From the cell containing the given text, extract its center point as (x, y) coordinate. 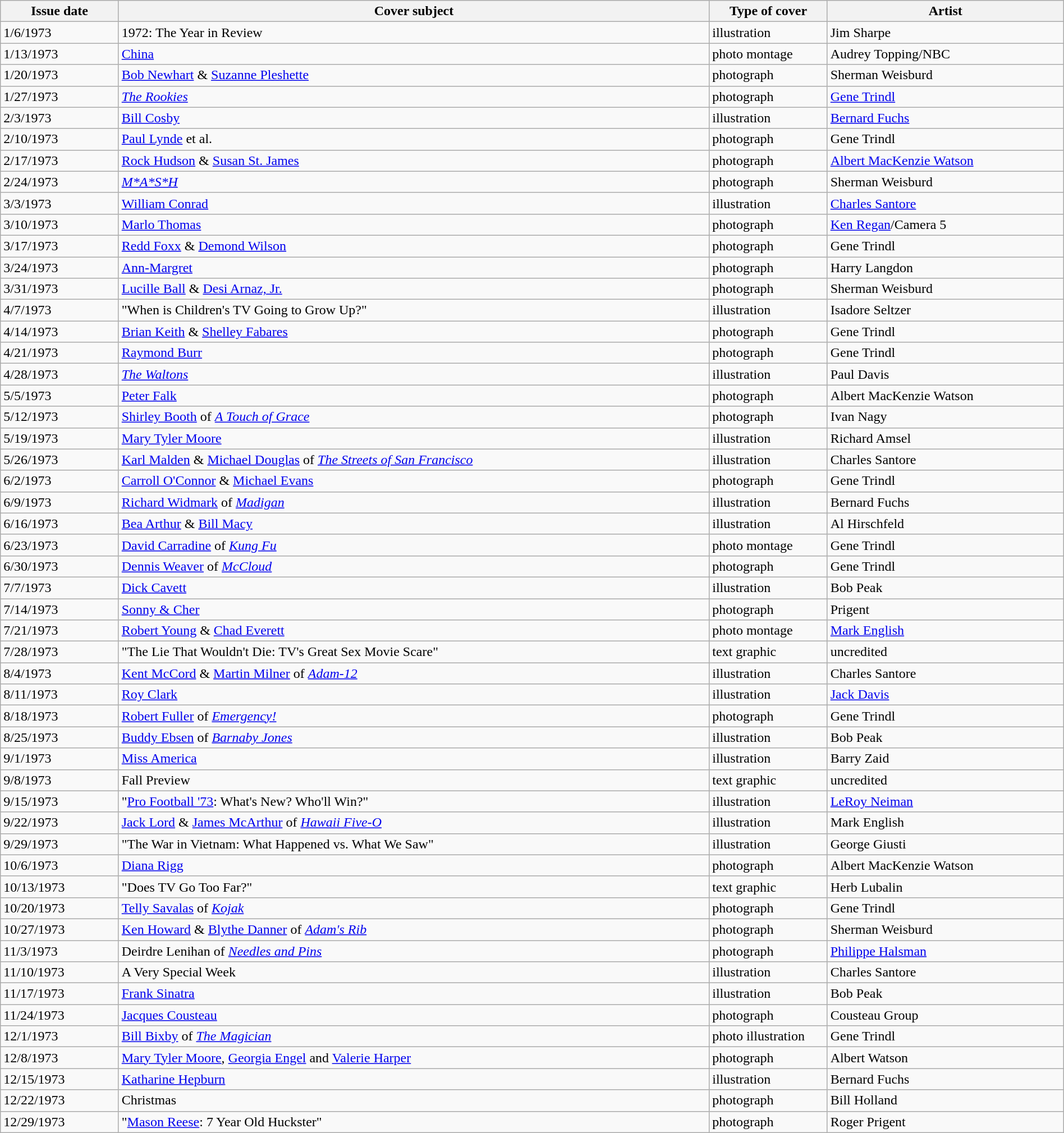
6/30/1973 (59, 566)
9/8/1973 (59, 780)
Ann-Margret (414, 268)
Cousteau Group (945, 1015)
Al Hirschfeld (945, 524)
3/31/1973 (59, 289)
4/14/1973 (59, 332)
Herb Lubalin (945, 887)
12/1/1973 (59, 1036)
2/3/1973 (59, 118)
Philippe Halsman (945, 951)
William Conrad (414, 203)
Bill Holland (945, 1100)
"The War in Vietnam: What Happened vs. What We Saw" (414, 844)
Karl Malden & Michael Douglas of The Streets of San Francisco (414, 460)
Paul Lynde et al. (414, 139)
Ken Howard & Blythe Danner of Adam's Rib (414, 929)
8/18/1973 (59, 716)
9/15/1973 (59, 801)
1/13/1973 (59, 54)
Dick Cavett (414, 588)
Type of cover (768, 11)
Audrey Topping/NBC (945, 54)
Christmas (414, 1100)
5/19/1973 (59, 438)
10/20/1973 (59, 908)
Roy Clark (414, 695)
Robert Fuller of Emergency! (414, 716)
7/21/1973 (59, 631)
10/6/1973 (59, 865)
George Giusti (945, 844)
"Mason Reese: 7 Year Old Huckster" (414, 1122)
4/28/1973 (59, 374)
6/16/1973 (59, 524)
Dennis Weaver of McCloud (414, 566)
4/21/1973 (59, 353)
1/6/1973 (59, 33)
Raymond Burr (414, 353)
Isadore Seltzer (945, 310)
Marlo Thomas (414, 224)
Issue date (59, 11)
The Rookies (414, 97)
Katharine Hepburn (414, 1079)
5/26/1973 (59, 460)
Rock Hudson & Susan St. James (414, 160)
Barry Zaid (945, 759)
Harry Langdon (945, 268)
Miss America (414, 759)
A Very Special Week (414, 973)
Mary Tyler Moore (414, 438)
11/3/1973 (59, 951)
Roger Prigent (945, 1122)
2/24/1973 (59, 182)
12/22/1973 (59, 1100)
Paul Davis (945, 374)
photo illustration (768, 1036)
M*A*S*H (414, 182)
9/22/1973 (59, 823)
10/27/1973 (59, 929)
Richard Widmark of Madigan (414, 502)
Jack Davis (945, 695)
Deirdre Lenihan of Needles and Pins (414, 951)
Albert Watson (945, 1058)
Bill Bixby of The Magician (414, 1036)
Jack Lord & James McArthur of Hawaii Five-O (414, 823)
Sonny & Cher (414, 609)
5/12/1973 (59, 417)
The Waltons (414, 374)
Frank Sinatra (414, 994)
"Does TV Go Too Far?" (414, 887)
12/29/1973 (59, 1122)
Fall Preview (414, 780)
"Pro Football '73: What's New? Who'll Win?" (414, 801)
Kent McCord & Martin Milner of Adam-12 (414, 673)
Robert Young & Chad Everett (414, 631)
10/13/1973 (59, 887)
Bea Arthur & Bill Macy (414, 524)
11/24/1973 (59, 1015)
LeRoy Neiman (945, 801)
9/29/1973 (59, 844)
3/24/1973 (59, 268)
Ken Regan/Camera 5 (945, 224)
6/23/1973 (59, 545)
4/7/1973 (59, 310)
12/15/1973 (59, 1079)
3/17/1973 (59, 246)
"The Lie That Wouldn't Die: TV's Great Sex Movie Scare" (414, 652)
Jacques Cousteau (414, 1015)
China (414, 54)
Artist (945, 11)
1/20/1973 (59, 75)
7/28/1973 (59, 652)
12/8/1973 (59, 1058)
7/14/1973 (59, 609)
8/4/1973 (59, 673)
Bill Cosby (414, 118)
2/17/1973 (59, 160)
Lucille Ball & Desi Arnaz, Jr. (414, 289)
11/10/1973 (59, 973)
Mary Tyler Moore, Georgia Engel and Valerie Harper (414, 1058)
9/1/1973 (59, 759)
1/27/1973 (59, 97)
11/17/1973 (59, 994)
3/10/1973 (59, 224)
5/5/1973 (59, 396)
Brian Keith & Shelley Fabares (414, 332)
Ivan Nagy (945, 417)
8/11/1973 (59, 695)
David Carradine of Kung Fu (414, 545)
Diana Rigg (414, 865)
3/3/1973 (59, 203)
1972: The Year in Review (414, 33)
8/25/1973 (59, 737)
Cover subject (414, 11)
6/9/1973 (59, 502)
Telly Savalas of Kojak (414, 908)
Shirley Booth of A Touch of Grace (414, 417)
Richard Amsel (945, 438)
Peter Falk (414, 396)
Prigent (945, 609)
Carroll O'Connor & Michael Evans (414, 481)
Jim Sharpe (945, 33)
2/10/1973 (59, 139)
7/7/1973 (59, 588)
Buddy Ebsen of Barnaby Jones (414, 737)
"When is Children's TV Going to Grow Up?" (414, 310)
6/2/1973 (59, 481)
Redd Foxx & Demond Wilson (414, 246)
Bob Newhart & Suzanne Pleshette (414, 75)
